Capture the cell that displays the provided text and extract its [X, Y] central coordinate. 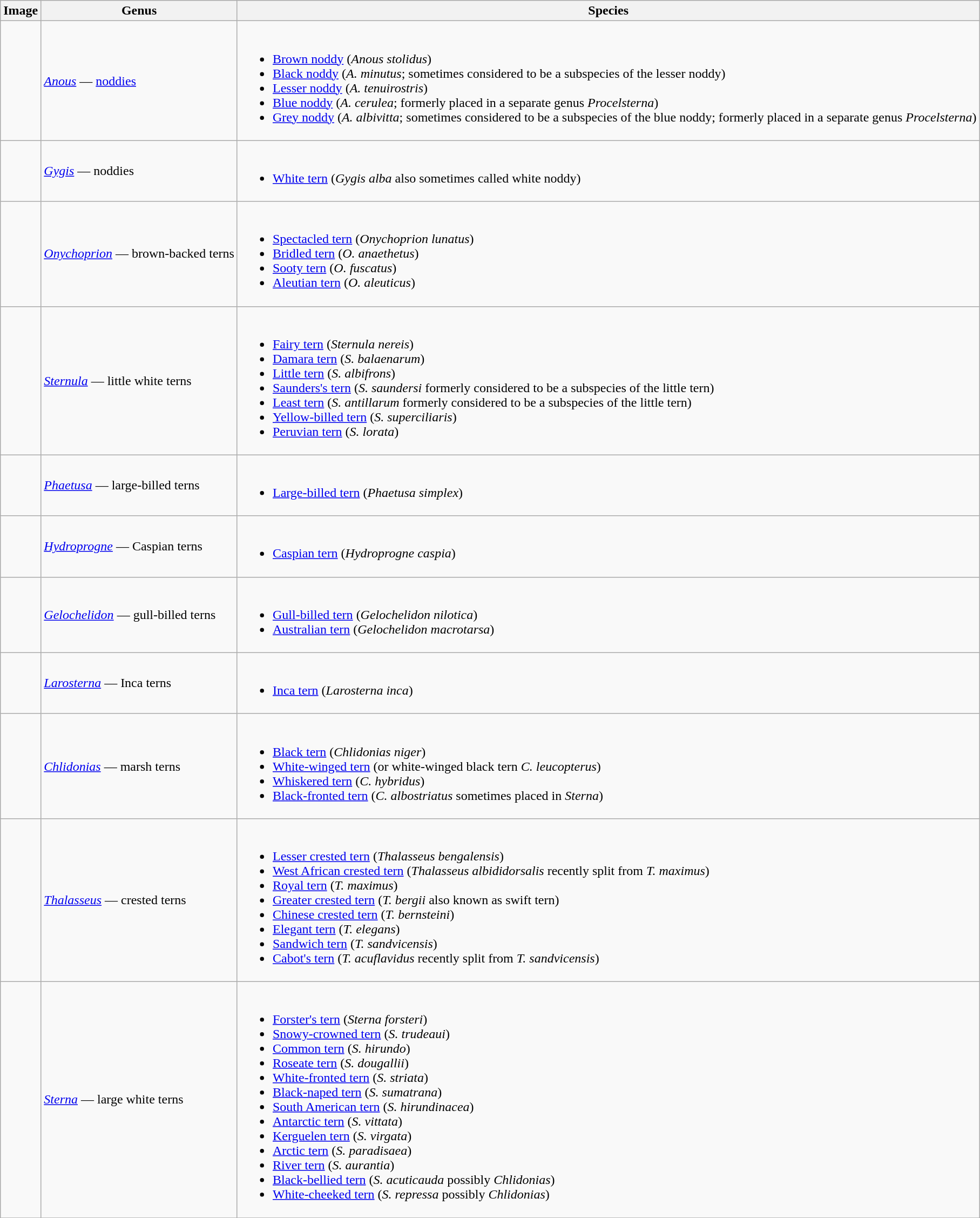
Hydroprogne — Caspian terns [139, 547]
Inca tern (Larosterna inca) [608, 683]
Spectacled tern (Onychoprion lunatus)Bridled tern (O. anaethetus)Sooty tern (O. fuscatus)Aleutian tern (O. aleuticus) [608, 254]
Caspian tern (Hydroprogne caspia) [608, 547]
Gygis — noddies [139, 171]
Phaetusa — large-billed terns [139, 485]
Anous — noddies [139, 81]
Large-billed tern (Phaetusa simplex) [608, 485]
Gelochelidon — gull-billed terns [139, 615]
White tern (Gygis alba also sometimes called white noddy) [608, 171]
Chlidonias — marsh terns [139, 766]
Species [608, 11]
Thalasseus — crested terns [139, 900]
Genus [139, 11]
Larosterna — Inca terns [139, 683]
Image [21, 11]
Sterna — large white terns [139, 1100]
Onychoprion — brown-backed terns [139, 254]
Gull-billed tern (Gelochelidon nilotica)Australian tern (Gelochelidon macrotarsa) [608, 615]
Sternula — little white terns [139, 380]
